Identify which cell holds the provided text, then report its (x, y) central coordinate. 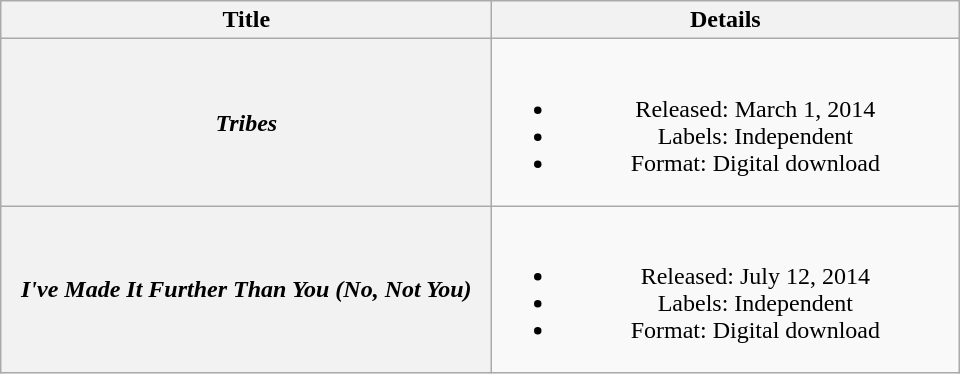
Released: March 1, 2014Labels: IndependentFormat: Digital download (726, 122)
Title (246, 20)
I've Made It Further Than You (No, Not You) (246, 290)
Details (726, 20)
Released: July 12, 2014Labels: IndependentFormat: Digital download (726, 290)
Tribes (246, 122)
